Scan for the cell matching the given text and deliver its [X, Y] coordinate at center. 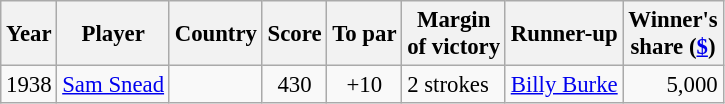
Runner-up [564, 34]
+10 [364, 85]
Player [113, 34]
1938 [29, 85]
To par [364, 34]
5,000 [673, 85]
Sam Snead [113, 85]
Year [29, 34]
Country [216, 34]
Marginof victory [454, 34]
Winner'sshare ($) [673, 34]
2 strokes [454, 85]
430 [294, 85]
Score [294, 34]
Billy Burke [564, 85]
